Return [X, Y] of the center of cell containing provided text 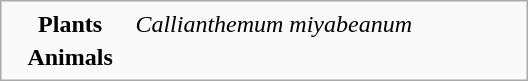
Callianthemum miyabeanum [326, 24]
Animals [70, 57]
Plants [70, 24]
